Locate the cell with the specified text and output its [x, y] center coordinate. 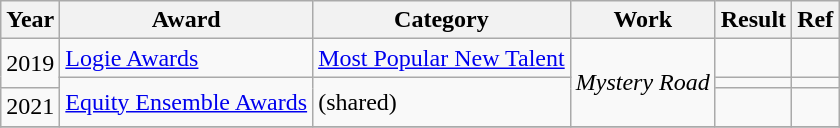
Work [642, 20]
Equity Ensemble Awards [186, 102]
2021 [30, 107]
Award [186, 20]
Most Popular New Talent [442, 58]
Logie Awards [186, 58]
Mystery Road [642, 82]
Category [442, 20]
2019 [30, 64]
Year [30, 20]
Ref [816, 20]
Result [753, 20]
(shared) [442, 102]
